Return (x, y) of the center of cell containing provided text 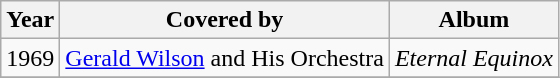
Year (30, 20)
Eternal Equinox (474, 58)
1969 (30, 58)
Gerald Wilson and His Orchestra (225, 58)
Covered by (225, 20)
Album (474, 20)
